Scan for the cell matching the given text and deliver its (X, Y) coordinate at center. 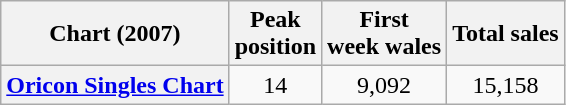
14 (275, 85)
15,158 (506, 85)
9,092 (384, 85)
Chart (2007) (115, 34)
Firstweek wales (384, 34)
Peakposition (275, 34)
Oricon Singles Chart (115, 85)
Total sales (506, 34)
